Detect which cell encompasses the target text, then output its (X, Y) center coordinate. 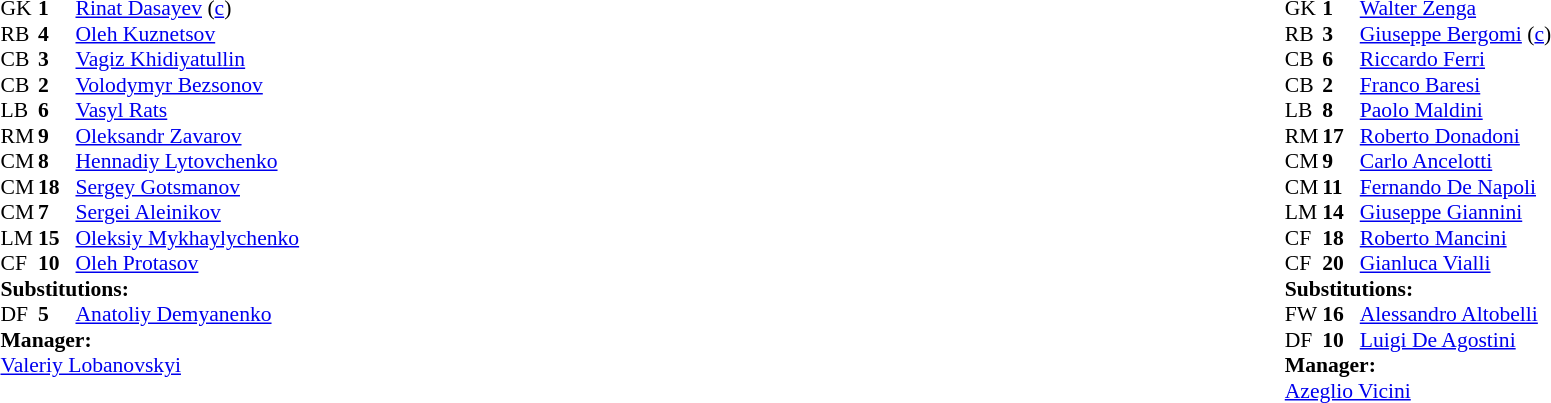
Riccardo Ferri (1456, 59)
Gianluca Vialli (1456, 263)
Franco Baresi (1456, 85)
Giuseppe Bergomi (c) (1456, 34)
Oleksiy Mykhaylychenko (188, 238)
Oleksandr Zavarov (188, 136)
15 (57, 238)
Sergei Aleinikov (188, 213)
Sergey Gotsmanov (188, 187)
Oleh Kuznetsov (188, 34)
Luigi De Agostini (1456, 340)
Paolo Maldini (1456, 111)
14 (1341, 213)
11 (1341, 187)
Valeriy Lobanovskyi (150, 365)
17 (1341, 136)
Fernando De Napoli (1456, 187)
Hennadiy Lytovchenko (188, 161)
Alessandro Altobelli (1456, 315)
Giuseppe Giannini (1456, 213)
4 (57, 34)
Oleh Protasov (188, 263)
5 (57, 315)
Roberto Donadoni (1456, 136)
20 (1341, 263)
Carlo Ancelotti (1456, 161)
FW (1304, 315)
Vagiz Khidiyatullin (188, 59)
Volodymyr Bezsonov (188, 85)
16 (1341, 315)
Anatoliy Demyanenko (188, 315)
Roberto Mancini (1456, 238)
Vasyl Rats (188, 111)
7 (57, 213)
